Provide the [X, Y] coordinate of the cell's center where the given text is located.  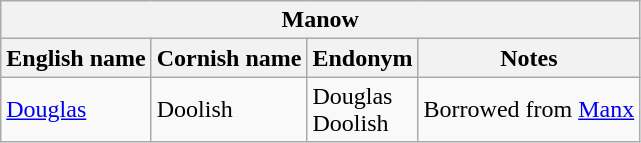
Doolish [229, 110]
Endonym [362, 58]
Manow [320, 20]
English name [76, 58]
Borrowed from Manx [529, 110]
DouglasDoolish [362, 110]
Notes [529, 58]
Douglas [76, 110]
Cornish name [229, 58]
